Scan for the cell matching the given text and deliver its [X, Y] coordinate at center. 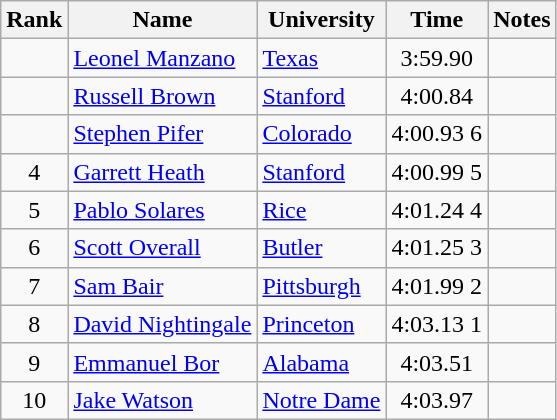
Notre Dame [322, 400]
Princeton [322, 324]
5 [34, 210]
Colorado [322, 134]
Emmanuel Bor [162, 362]
Sam Bair [162, 286]
4:01.99 2 [437, 286]
4:03.13 1 [437, 324]
Pittsburgh [322, 286]
Jake Watson [162, 400]
Russell Brown [162, 96]
Garrett Heath [162, 172]
4:01.24 4 [437, 210]
Leonel Manzano [162, 58]
David Nightingale [162, 324]
Scott Overall [162, 248]
6 [34, 248]
9 [34, 362]
7 [34, 286]
8 [34, 324]
Stephen Pifer [162, 134]
4:03.51 [437, 362]
4:00.99 5 [437, 172]
4:00.84 [437, 96]
4:03.97 [437, 400]
Notes [522, 20]
Rice [322, 210]
Butler [322, 248]
Time [437, 20]
Pablo Solares [162, 210]
4:01.25 3 [437, 248]
Texas [322, 58]
Name [162, 20]
University [322, 20]
4:00.93 6 [437, 134]
4 [34, 172]
10 [34, 400]
Alabama [322, 362]
Rank [34, 20]
3:59.90 [437, 58]
